Capture the cell that displays the provided text and extract its [x, y] central coordinate. 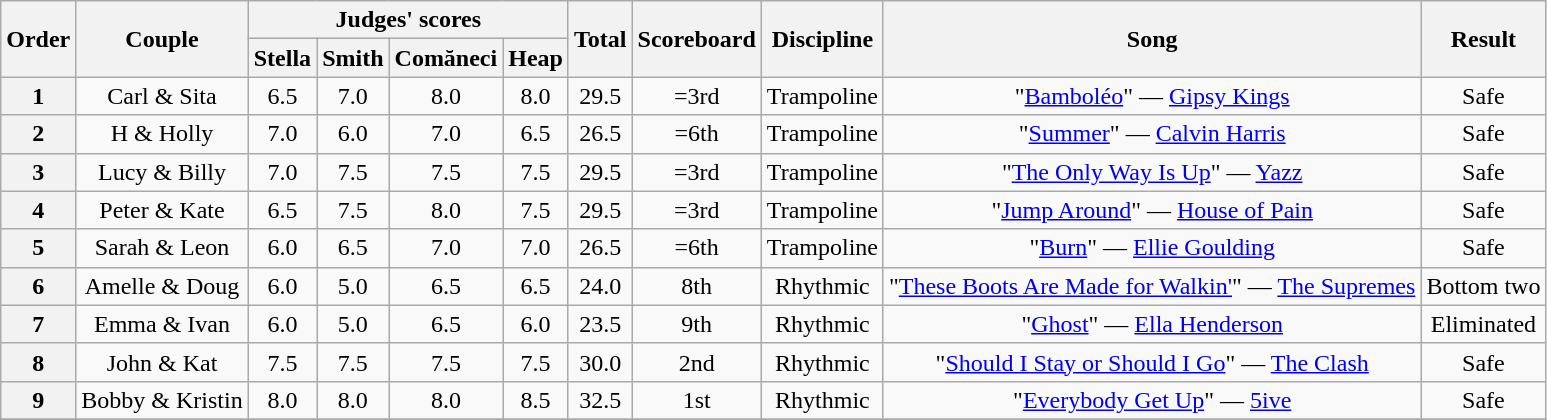
John & Kat [162, 362]
1st [696, 400]
3 [38, 172]
Total [600, 39]
9th [696, 324]
Couple [162, 39]
"Should I Stay or Should I Go" — The Clash [1152, 362]
6 [38, 286]
8 [38, 362]
30.0 [600, 362]
2nd [696, 362]
Sarah & Leon [162, 248]
Order [38, 39]
8th [696, 286]
"These Boots Are Made for Walkin'" — The Supremes [1152, 286]
Scoreboard [696, 39]
Peter & Kate [162, 210]
"Jump Around" — House of Pain [1152, 210]
Comăneci [446, 58]
"Bamboléo" — Gipsy Kings [1152, 96]
"Ghost" — Ella Henderson [1152, 324]
Discipline [822, 39]
Bobby & Kristin [162, 400]
2 [38, 134]
Emma & Ivan [162, 324]
8.5 [536, 400]
"The Only Way Is Up" — Yazz [1152, 172]
1 [38, 96]
4 [38, 210]
Smith [353, 58]
"Summer" — Calvin Harris [1152, 134]
Judges' scores [408, 20]
Heap [536, 58]
7 [38, 324]
"Burn" — Ellie Goulding [1152, 248]
32.5 [600, 400]
"Everybody Get Up" — 5ive [1152, 400]
5 [38, 248]
24.0 [600, 286]
Stella [282, 58]
Carl & Sita [162, 96]
Amelle & Doug [162, 286]
9 [38, 400]
Song [1152, 39]
Lucy & Billy [162, 172]
Result [1484, 39]
Eliminated [1484, 324]
Bottom two [1484, 286]
23.5 [600, 324]
H & Holly [162, 134]
